Pinpoint the cell where the given text exists, returning its (X, Y) midpoint coordinate. 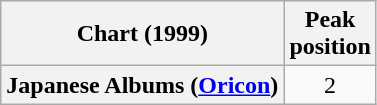
2 (330, 85)
Japanese Albums (Oricon) (142, 85)
Peakposition (330, 34)
Chart (1999) (142, 34)
